Output the (X, Y) coordinate of the center of the cell containing the given text.  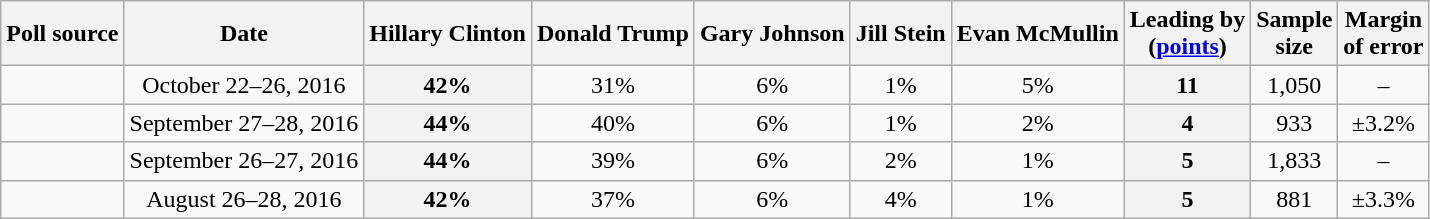
±3.3% (1384, 199)
Samplesize (1294, 34)
Jill Stein (900, 34)
September 26–27, 2016 (244, 161)
4% (900, 199)
Marginof error (1384, 34)
4 (1187, 123)
11 (1187, 85)
Donald Trump (612, 34)
881 (1294, 199)
1,833 (1294, 161)
Date (244, 34)
40% (612, 123)
Poll source (62, 34)
933 (1294, 123)
September 27–28, 2016 (244, 123)
August 26–28, 2016 (244, 199)
5% (1038, 85)
Hillary Clinton (448, 34)
37% (612, 199)
October 22–26, 2016 (244, 85)
Gary Johnson (772, 34)
Leading by(points) (1187, 34)
±3.2% (1384, 123)
31% (612, 85)
39% (612, 161)
Evan McMullin (1038, 34)
1,050 (1294, 85)
